Detect which cell encompasses the target text, then output its [X, Y] center coordinate. 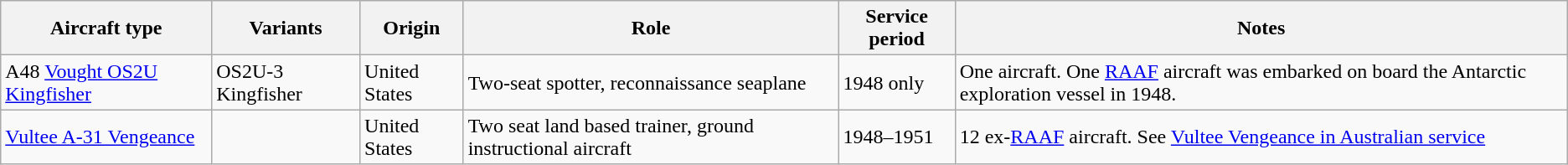
Origin [412, 28]
12 ex-RAAF aircraft. See Vultee Vengeance in Australian service [1261, 137]
One aircraft. One RAAF aircraft was embarked on board the Antarctic exploration vessel in 1948. [1261, 82]
Variants [286, 28]
Two seat land based trainer, ground instructional aircraft [651, 137]
OS2U-3 Kingfisher [286, 82]
Notes [1261, 28]
1948 only [896, 82]
Service period [896, 28]
Aircraft type [106, 28]
Vultee A-31 Vengeance [106, 137]
1948–1951 [896, 137]
Role [651, 28]
Two-seat spotter, reconnaissance seaplane [651, 82]
A48 Vought OS2U Kingfisher [106, 82]
